Pinpoint the cell where the given text exists, returning its (x, y) midpoint coordinate. 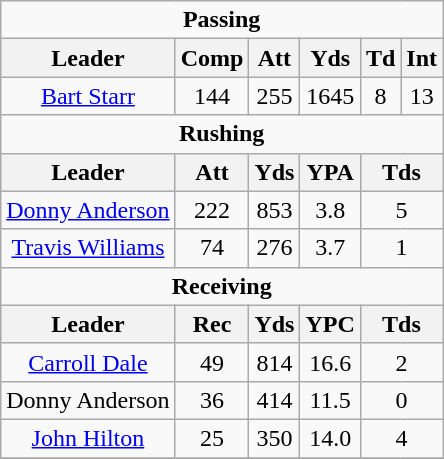
8 (380, 96)
Td (380, 58)
2 (401, 362)
13 (422, 96)
Comp (212, 58)
Rushing (222, 134)
3.8 (330, 210)
1645 (330, 96)
14.0 (330, 438)
John Hilton (88, 438)
Passing (222, 20)
1 (401, 248)
Rec (212, 324)
5 (401, 210)
74 (212, 248)
36 (212, 400)
Receiving (222, 286)
16.6 (330, 362)
Carroll Dale (88, 362)
144 (212, 96)
11.5 (330, 400)
3.7 (330, 248)
255 (274, 96)
Bart Starr (88, 96)
Travis Williams (88, 248)
25 (212, 438)
853 (274, 210)
222 (212, 210)
YPC (330, 324)
276 (274, 248)
350 (274, 438)
414 (274, 400)
Int (422, 58)
814 (274, 362)
0 (401, 400)
YPA (330, 172)
49 (212, 362)
4 (401, 438)
